Scan for the cell matching the given text and deliver its (x, y) coordinate at center. 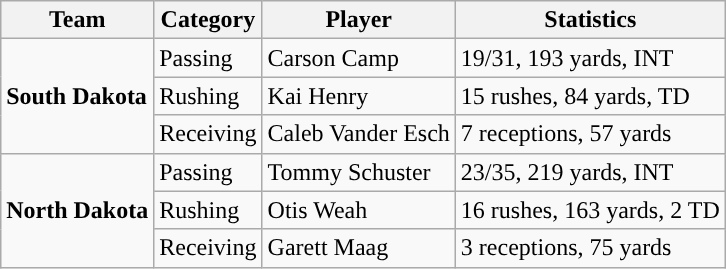
19/31, 193 yards, INT (590, 58)
South Dakota (78, 96)
Player (358, 20)
Carson Camp (358, 58)
Category (208, 20)
Kai Henry (358, 96)
3 receptions, 75 yards (590, 248)
23/35, 219 yards, INT (590, 172)
16 rushes, 163 yards, 2 TD (590, 210)
15 rushes, 84 yards, TD (590, 96)
Garett Maag (358, 248)
7 receptions, 57 yards (590, 134)
North Dakota (78, 210)
Otis Weah (358, 210)
Tommy Schuster (358, 172)
Caleb Vander Esch (358, 134)
Team (78, 20)
Statistics (590, 20)
